Return the [X, Y] coordinate for the center point of the cell that contains the specified text.  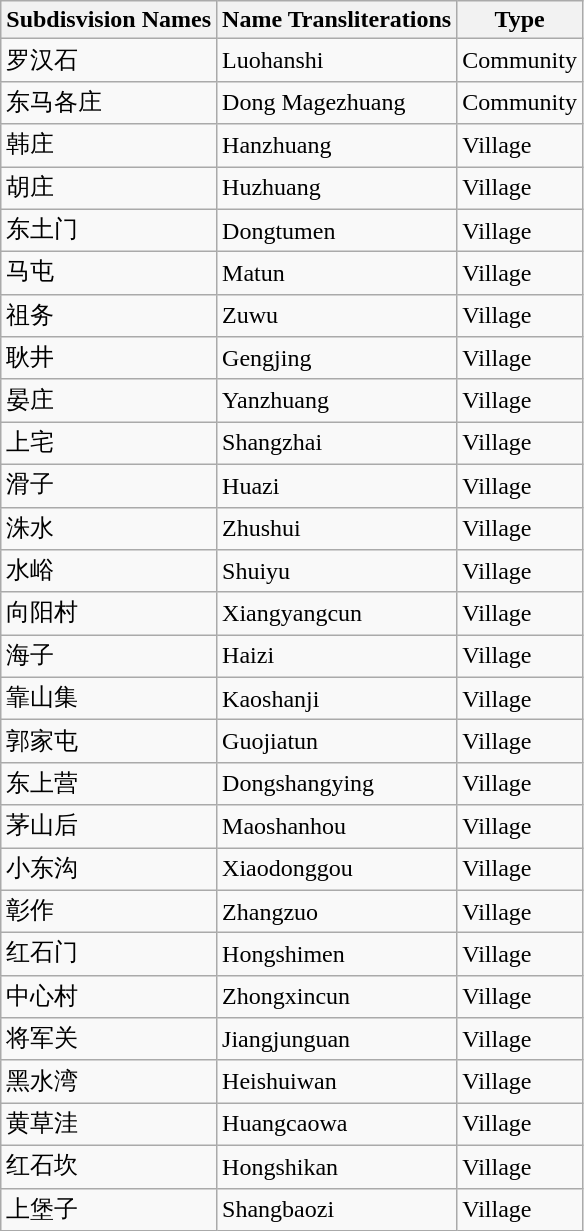
Huazi [337, 486]
茅山后 [109, 826]
马屯 [109, 274]
洙水 [109, 528]
Haizi [337, 656]
Kaoshanji [337, 698]
Hanzhuang [337, 146]
东马各庄 [109, 102]
Luohanshi [337, 60]
将军关 [109, 1040]
晏庄 [109, 400]
Dongtumen [337, 230]
Yanzhuang [337, 400]
罗汉石 [109, 60]
韩庄 [109, 146]
海子 [109, 656]
Matun [337, 274]
Gengjing [337, 358]
Huangcaowa [337, 1124]
东上营 [109, 784]
郭家屯 [109, 742]
红石门 [109, 954]
Guojiatun [337, 742]
Dongshangying [337, 784]
Subdisvision Names [109, 20]
红石坎 [109, 1166]
Zuwu [337, 316]
Hongshikan [337, 1166]
Zhushui [337, 528]
东土门 [109, 230]
小东沟 [109, 870]
上堡子 [109, 1210]
Shangzhai [337, 444]
Shangbaozi [337, 1210]
Xiangyangcun [337, 614]
Heishuiwan [337, 1082]
Hongshimen [337, 954]
祖务 [109, 316]
Dong Magezhuang [337, 102]
黄草洼 [109, 1124]
Type [520, 20]
Shuiyu [337, 572]
滑子 [109, 486]
Xiaodonggou [337, 870]
Zhangzuo [337, 912]
耿井 [109, 358]
Zhongxincun [337, 996]
Maoshanhou [337, 826]
黑水湾 [109, 1082]
Jiangjunguan [337, 1040]
水峪 [109, 572]
中心村 [109, 996]
靠山集 [109, 698]
Huzhuang [337, 188]
Name Transliterations [337, 20]
向阳村 [109, 614]
胡庄 [109, 188]
彰作 [109, 912]
上宅 [109, 444]
